Detect which cell encompasses the target text, then output its (x, y) center coordinate. 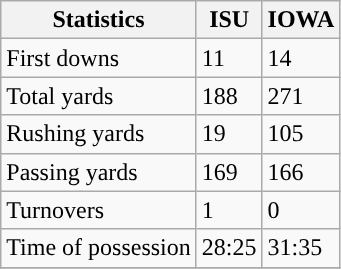
Statistics (99, 20)
Time of possession (99, 248)
14 (301, 58)
ISU (229, 20)
105 (301, 134)
Passing yards (99, 172)
11 (229, 58)
169 (229, 172)
271 (301, 96)
19 (229, 134)
First downs (99, 58)
0 (301, 210)
28:25 (229, 248)
1 (229, 210)
Rushing yards (99, 134)
IOWA (301, 20)
Total yards (99, 96)
31:35 (301, 248)
188 (229, 96)
166 (301, 172)
Turnovers (99, 210)
